Find where the given text appears and provide that cell's center as [x, y] coordinate. 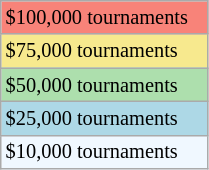
$25,000 tournaments [104, 118]
$50,000 tournaments [104, 85]
$10,000 tournaments [104, 152]
$75,000 tournaments [104, 51]
$100,000 tournaments [104, 17]
